Identify which cell holds the provided text, then report its (x, y) central coordinate. 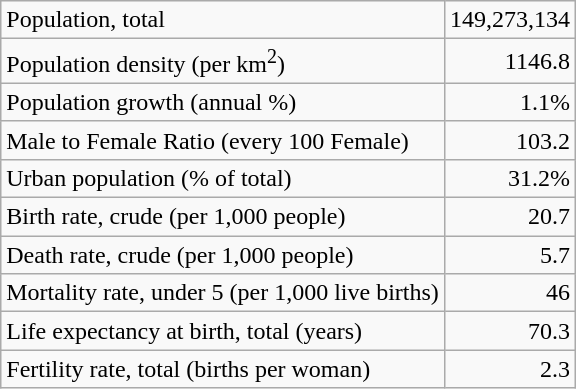
5.7 (510, 255)
2.3 (510, 369)
Birth rate, crude (per 1,000 people) (223, 217)
70.3 (510, 331)
Population density (per km2) (223, 62)
20.7 (510, 217)
Male to Female Ratio (every 100 Female) (223, 140)
Mortality rate, under 5 (per 1,000 live births) (223, 293)
Population growth (annual %) (223, 102)
1146.8 (510, 62)
Fertility rate, total (births per woman) (223, 369)
103.2 (510, 140)
1.1% (510, 102)
Life expectancy at birth, total (years) (223, 331)
149,273,134 (510, 20)
46 (510, 293)
31.2% (510, 178)
Urban population (% of total) (223, 178)
Population, total (223, 20)
Death rate, crude (per 1,000 people) (223, 255)
